Return [x, y] of the center of cell containing provided text 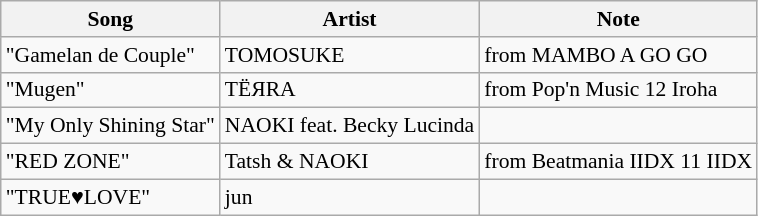
"Mugen" [110, 90]
NAOKI feat. Becky Lucinda [350, 126]
from Pop'n Music 12 Iroha [618, 90]
"Gamelan de Couple" [110, 55]
"My Only Shining Star" [110, 126]
from MAMBO A GO GO [618, 55]
"TRUE♥LOVE" [110, 197]
Artist [350, 19]
TOMOSUKE [350, 55]
jun [350, 197]
Song [110, 19]
Note [618, 19]
TЁЯRA [350, 90]
from Beatmania IIDX 11 IIDX [618, 162]
"RED ZONE" [110, 162]
Tatsh & NAOKI [350, 162]
